Search for the cell housing the specified text and yield its [x, y] center coordinate. 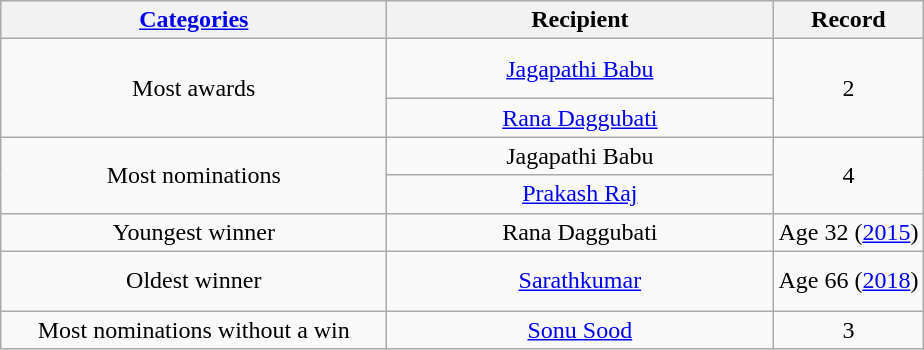
4 [848, 175]
Oldest winner [194, 281]
Categories [194, 20]
3 [848, 330]
Record [848, 20]
Prakash Raj [580, 194]
Sonu Sood [580, 330]
Youngest winner [194, 232]
Sarathkumar [580, 281]
Recipient [580, 20]
Age 32 (2015) [848, 232]
Age 66 (2018) [848, 281]
Most awards [194, 88]
Most nominations without a win [194, 330]
Most nominations [194, 175]
2 [848, 88]
